Find where the given text appears and provide that cell's center as [x, y] coordinate. 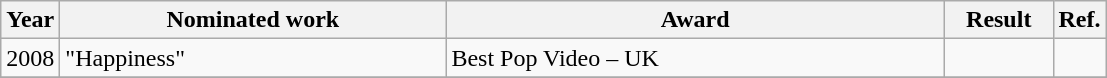
"Happiness" [253, 58]
Nominated work [253, 20]
Result [998, 20]
Year [30, 20]
Best Pop Video – UK [696, 58]
Ref. [1080, 20]
2008 [30, 58]
Award [696, 20]
